Scan for the cell matching the given text and deliver its [X, Y] coordinate at center. 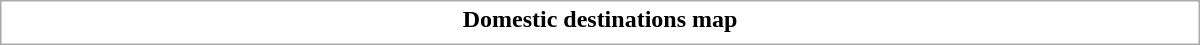
Domestic destinations map [600, 19]
